Search for the cell housing the specified text and yield its [X, Y] center coordinate. 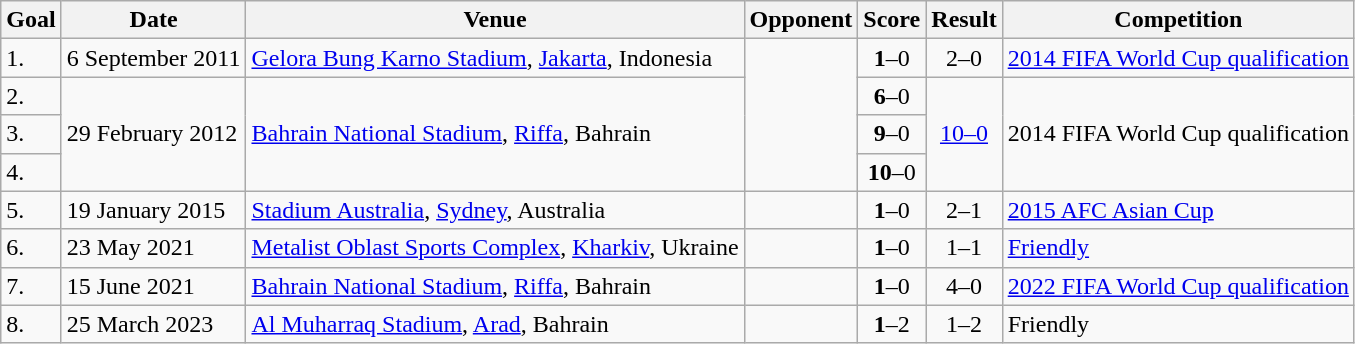
15 June 2021 [154, 286]
Gelora Bung Karno Stadium, Jakarta, Indonesia [495, 58]
Opponent [801, 20]
Goal [31, 20]
Al Muharraq Stadium, Arad, Bahrain [495, 324]
4. [31, 172]
1–1 [964, 248]
6–0 [892, 96]
6. [31, 248]
Result [964, 20]
23 May 2021 [154, 248]
Stadium Australia, Sydney, Australia [495, 210]
7. [31, 286]
29 February 2012 [154, 134]
2022 FIFA World Cup qualification [1178, 286]
8. [31, 324]
2. [31, 96]
4–0 [964, 286]
2015 AFC Asian Cup [1178, 210]
9–0 [892, 134]
Metalist Oblast Sports Complex, Kharkiv, Ukraine [495, 248]
19 January 2015 [154, 210]
Competition [1178, 20]
Score [892, 20]
2–0 [964, 58]
Date [154, 20]
1. [31, 58]
Venue [495, 20]
2–1 [964, 210]
5. [31, 210]
6 September 2011 [154, 58]
25 March 2023 [154, 324]
3. [31, 134]
